Find where the given text appears and provide that cell's center as [x, y] coordinate. 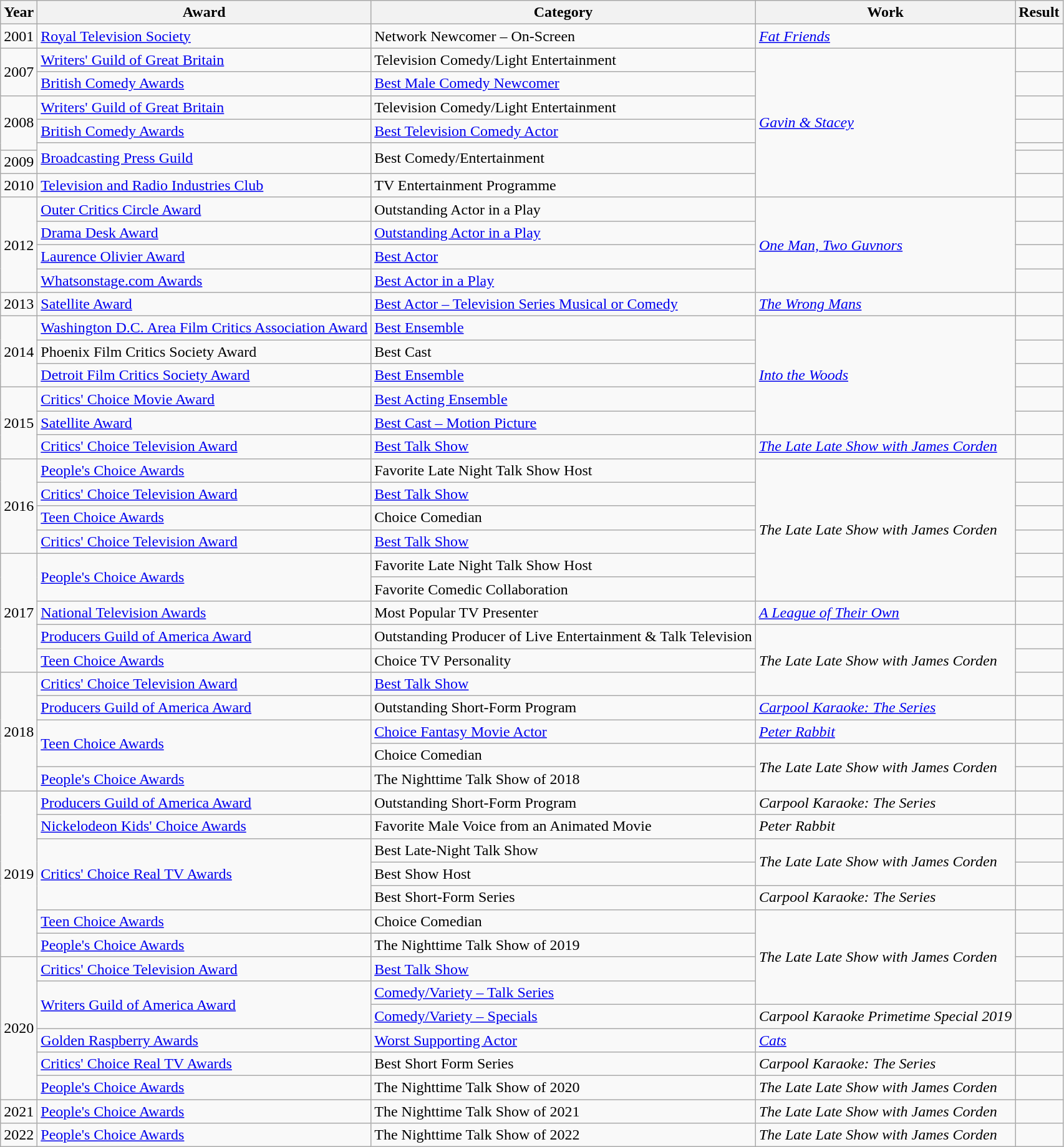
Worst Supporting Actor [564, 1040]
Best Television Comedy Actor [564, 131]
Result [1039, 12]
Best Cast [564, 352]
2017 [19, 612]
2013 [19, 304]
Year [19, 12]
Into the Woods [885, 375]
National Television Awards [205, 612]
2016 [19, 506]
Golden Raspberry Awards [205, 1040]
2008 [19, 122]
Carpool Karaoke Primetime Special 2019 [885, 1016]
Favorite Comedic Collaboration [564, 589]
Comedy/Variety – Specials [564, 1016]
2020 [19, 1028]
Best Comedy/Entertainment [564, 158]
The Nighttime Talk Show of 2018 [564, 779]
2007 [19, 72]
The Wrong Mans [885, 304]
Royal Television Society [205, 36]
Detroit Film Critics Society Award [205, 375]
2018 [19, 732]
Best Short Form Series [564, 1064]
Award [205, 12]
Best Acting Ensemble [564, 399]
2021 [19, 1111]
2015 [19, 423]
Outstanding Producer of Live Entertainment & Talk Television [564, 636]
Drama Desk Award [205, 233]
Best Male Comedy Newcomer [564, 84]
Broadcasting Press Guild [205, 158]
Best Actor [564, 256]
Best Actor in a Play [564, 280]
Outer Critics Circle Award [205, 209]
Gavin & Stacey [885, 122]
A League of Their Own [885, 612]
Whatsonstage.com Awards [205, 280]
Best Cast – Motion Picture [564, 423]
Choice Fantasy Movie Actor [564, 732]
Writers Guild of America Award [205, 1004]
Television and Radio Industries Club [205, 185]
The Nighttime Talk Show of 2022 [564, 1135]
Choice TV Personality [564, 661]
Best Short-Form Series [564, 898]
Category [564, 12]
Work [885, 12]
TV Entertainment Programme [564, 185]
2010 [19, 185]
One Man, Two Guvnors [885, 244]
Best Actor – Television Series Musical or Comedy [564, 304]
Favorite Male Voice from an Animated Movie [564, 826]
Nickelodeon Kids' Choice Awards [205, 826]
Best Show Host [564, 874]
Network Newcomer – On-Screen [564, 36]
Most Popular TV Presenter [564, 612]
2022 [19, 1135]
The Nighttime Talk Show of 2020 [564, 1088]
Fat Friends [885, 36]
Phoenix Film Critics Society Award [205, 352]
Laurence Olivier Award [205, 256]
Critics' Choice Movie Award [205, 399]
2012 [19, 244]
The Nighttime Talk Show of 2021 [564, 1111]
Cats [885, 1040]
2009 [19, 162]
Washington D.C. Area Film Critics Association Award [205, 328]
2001 [19, 36]
Comedy/Variety – Talk Series [564, 992]
Best Late-Night Talk Show [564, 850]
2014 [19, 352]
The Nighttime Talk Show of 2019 [564, 945]
2019 [19, 874]
